Scan for the cell matching the given text and deliver its [x, y] coordinate at center. 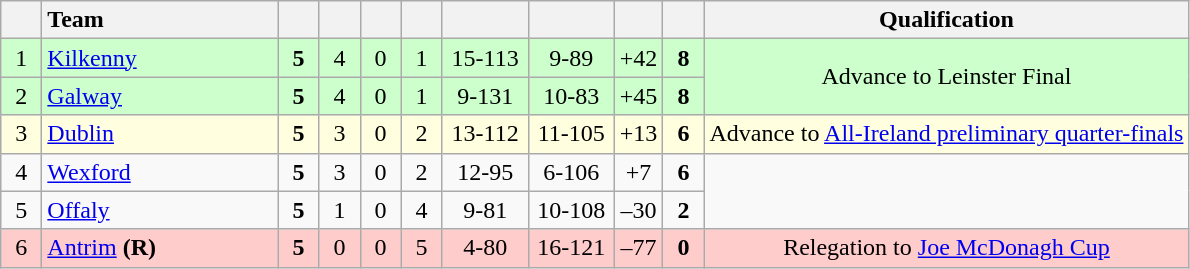
13-112 [485, 134]
Kilkenny [160, 58]
9-89 [571, 58]
Relegation to Joe McDonagh Cup [946, 248]
10-83 [571, 96]
4-80 [485, 248]
–30 [638, 210]
Dublin [160, 134]
Advance to All-Ireland preliminary quarter-finals [946, 134]
Qualification [946, 20]
–77 [638, 248]
12-95 [485, 172]
+7 [638, 172]
6-106 [571, 172]
9-131 [485, 96]
+45 [638, 96]
+42 [638, 58]
15-113 [485, 58]
Advance to Leinster Final [946, 77]
10-108 [571, 210]
9-81 [485, 210]
Wexford [160, 172]
Galway [160, 96]
+13 [638, 134]
Team [160, 20]
Antrim (R) [160, 248]
11-105 [571, 134]
16-121 [571, 248]
Offaly [160, 210]
